Pinpoint the cell where the given text exists, returning its [x, y] midpoint coordinate. 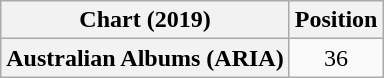
Australian Albums (ARIA) [145, 58]
36 [336, 58]
Chart (2019) [145, 20]
Position [336, 20]
